Find where the given text appears and provide that cell's center as (X, Y) coordinate. 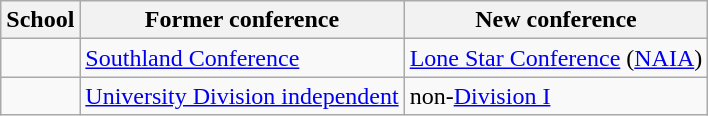
School (40, 20)
University Division independent (242, 96)
New conference (556, 20)
Southland Conference (242, 58)
Former conference (242, 20)
non-Division I (556, 96)
Lone Star Conference (NAIA) (556, 58)
